Find where the given text appears and provide that cell's center as [X, Y] coordinate. 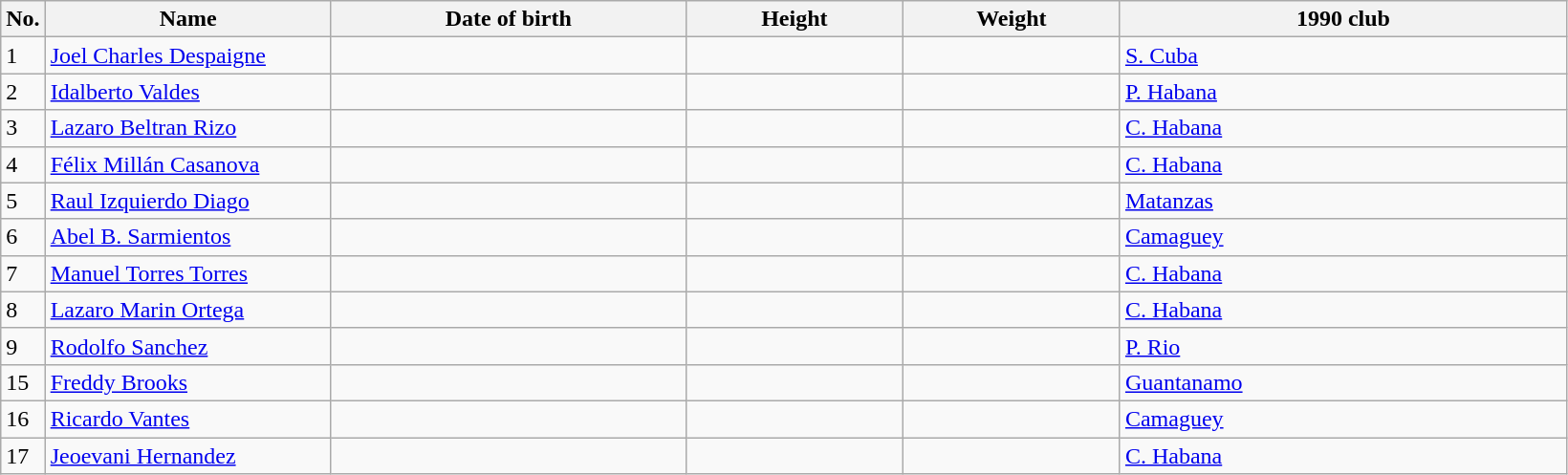
S. Cuba [1342, 55]
9 [23, 346]
17 [23, 456]
16 [23, 419]
Lazaro Beltran Rizo [187, 128]
1 [23, 55]
Date of birth [509, 19]
2 [23, 92]
Ricardo Vantes [187, 419]
4 [23, 164]
Manuel Torres Torres [187, 273]
Name [187, 19]
Freddy Brooks [187, 382]
7 [23, 273]
5 [23, 201]
Raul Izquierdo Diago [187, 201]
Lazaro Marin Ortega [187, 310]
No. [23, 19]
Idalberto Valdes [187, 92]
Joel Charles Despaigne [187, 55]
8 [23, 310]
Guantanamo [1342, 382]
Weight [1012, 19]
P. Rio [1342, 346]
6 [23, 237]
Félix Millán Casanova [187, 164]
Matanzas [1342, 201]
1990 club [1342, 19]
15 [23, 382]
Jeoevani Hernandez [187, 456]
P. Habana [1342, 92]
3 [23, 128]
Abel B. Sarmientos [187, 237]
Height [794, 19]
Rodolfo Sanchez [187, 346]
